Provide the [X, Y] coordinate of the cell's center where the given text is located.  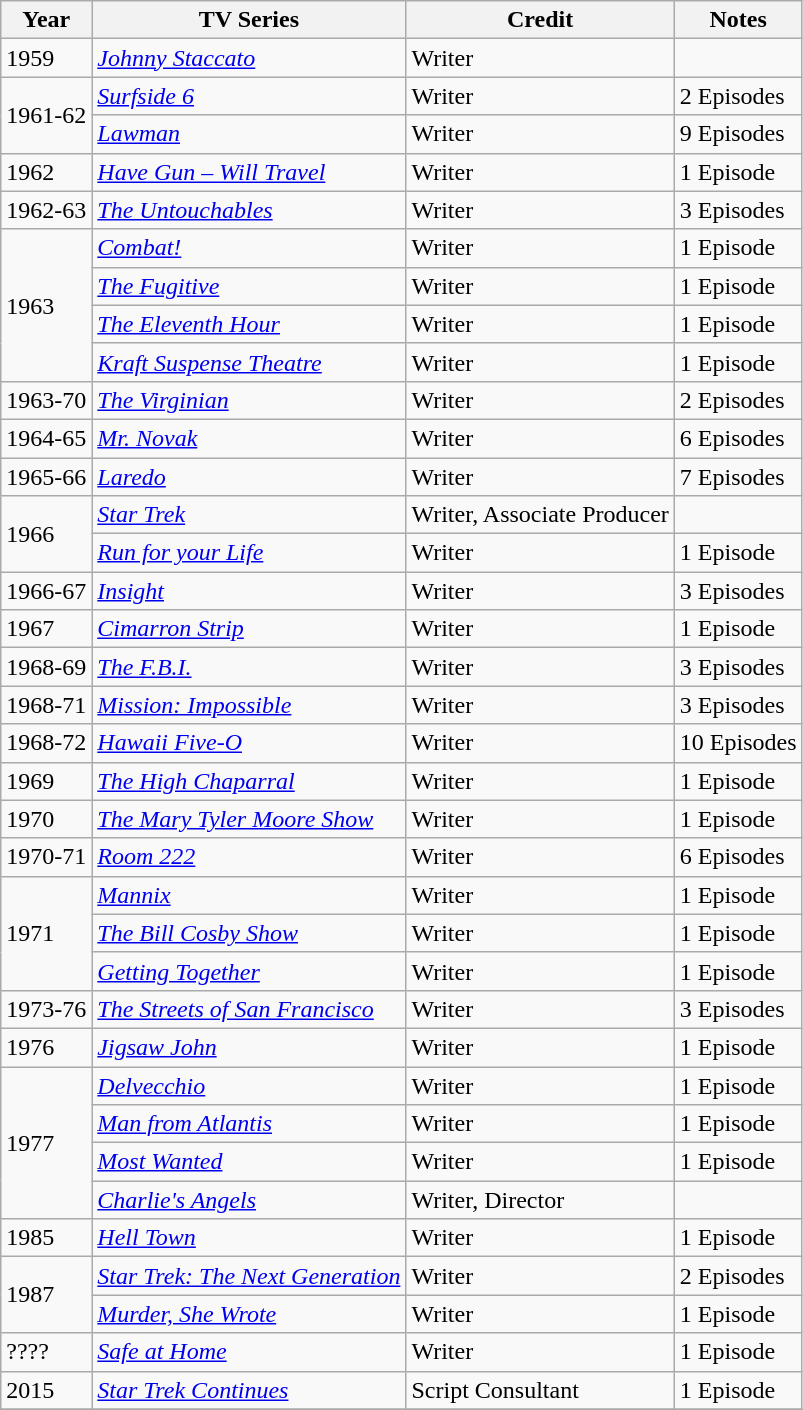
2015 [46, 1390]
1987 [46, 1295]
Johnny Staccato [249, 58]
1966 [46, 534]
The Streets of San Francisco [249, 1009]
The F.B.I. [249, 667]
Mr. Novak [249, 438]
1970-71 [46, 857]
1969 [46, 781]
Mannix [249, 895]
1967 [46, 629]
1968-69 [46, 667]
Kraft Suspense Theatre [249, 362]
Star Trek: The Next Generation [249, 1276]
Mission: Impossible [249, 705]
Star Trek [249, 515]
TV Series [249, 20]
1968-72 [46, 743]
1965-66 [46, 477]
Script Consultant [540, 1390]
1985 [46, 1238]
Lawman [249, 134]
Room 222 [249, 857]
Combat! [249, 248]
Have Gun – Will Travel [249, 172]
1976 [46, 1047]
Charlie's Angels [249, 1200]
???? [46, 1352]
1961-62 [46, 115]
Year [46, 20]
Murder, She Wrote [249, 1314]
1963 [46, 305]
Credit [540, 20]
1959 [46, 58]
Hell Town [249, 1238]
1963-70 [46, 400]
Cimarron Strip [249, 629]
Surfside 6 [249, 96]
The Eleventh Hour [249, 324]
Hawaii Five-O [249, 743]
1962-63 [46, 210]
Getting Together [249, 971]
1970 [46, 819]
1962 [46, 172]
Safe at Home [249, 1352]
The Virginian [249, 400]
Laredo [249, 477]
The High Chaparral [249, 781]
7 Episodes [738, 477]
1973-76 [46, 1009]
Writer, Director [540, 1200]
The Untouchables [249, 210]
Writer, Associate Producer [540, 515]
1966-67 [46, 591]
Star Trek Continues [249, 1390]
1977 [46, 1142]
9 Episodes [738, 134]
The Mary Tyler Moore Show [249, 819]
Delvecchio [249, 1085]
1971 [46, 933]
Man from Atlantis [249, 1124]
Most Wanted [249, 1162]
The Bill Cosby Show [249, 933]
Notes [738, 20]
Insight [249, 591]
Run for your Life [249, 553]
1968-71 [46, 705]
The Fugitive [249, 286]
Jigsaw John [249, 1047]
1964-65 [46, 438]
10 Episodes [738, 743]
